Capture the cell that displays the provided text and extract its [X, Y] central coordinate. 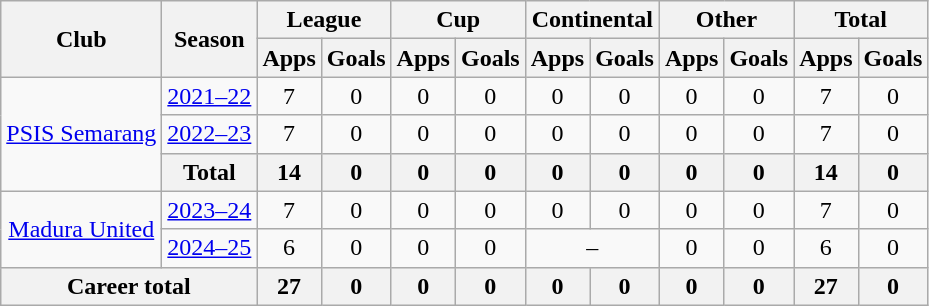
– [592, 248]
Cup [458, 20]
2023–24 [210, 210]
Season [210, 39]
2022–23 [210, 134]
Club [82, 39]
2021–22 [210, 96]
2024–25 [210, 248]
Continental [592, 20]
Other [726, 20]
PSIS Semarang [82, 134]
Career total [129, 286]
Madura United [82, 229]
League [324, 20]
